Search for the cell housing the specified text and yield its [x, y] center coordinate. 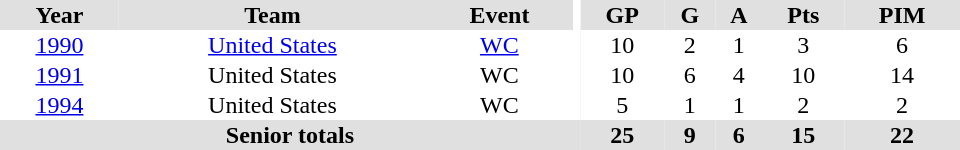
1994 [60, 105]
Event [500, 15]
1991 [60, 75]
3 [804, 45]
15 [804, 135]
GP [622, 15]
Pts [804, 15]
G [690, 15]
4 [738, 75]
1990 [60, 45]
Year [60, 15]
PIM [902, 15]
A [738, 15]
5 [622, 105]
22 [902, 135]
9 [690, 135]
25 [622, 135]
Senior totals [290, 135]
Team [272, 15]
14 [902, 75]
